Determine the (X, Y) coordinate at the center of the cell enclosing the given text.  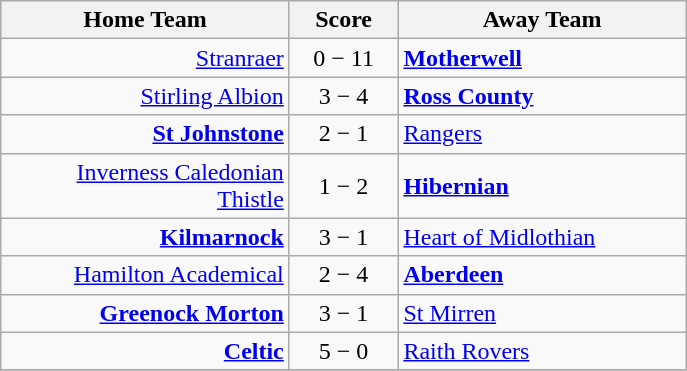
Stirling Albion (146, 96)
Away Team (542, 20)
0 − 11 (344, 58)
Aberdeen (542, 275)
5 − 0 (344, 351)
Kilmarnock (146, 237)
Raith Rovers (542, 351)
Hamilton Academical (146, 275)
2 − 1 (344, 134)
1 − 2 (344, 186)
3 − 4 (344, 96)
Celtic (146, 351)
Stranraer (146, 58)
Heart of Midlothian (542, 237)
Home Team (146, 20)
St Johnstone (146, 134)
Rangers (542, 134)
Hibernian (542, 186)
St Mirren (542, 313)
Inverness Caledonian Thistle (146, 186)
Ross County (542, 96)
Score (344, 20)
2 − 4 (344, 275)
Greenock Morton (146, 313)
Motherwell (542, 58)
